Pinpoint the cell where the given text exists, returning its (x, y) midpoint coordinate. 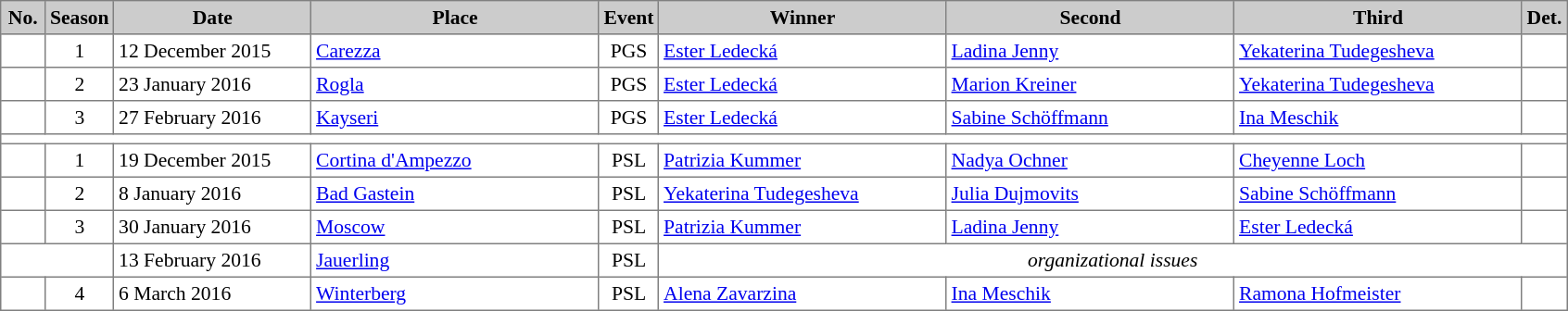
Season (80, 18)
Rogla (455, 84)
No. (23, 18)
12 December 2015 (213, 51)
Kayseri (455, 118)
Alena Zavarzina (803, 293)
Cheyenne Loch (1378, 160)
23 January 2016 (213, 84)
Place (455, 18)
Det. (1544, 18)
Date (213, 18)
organizational issues (1113, 260)
6 March 2016 (213, 293)
13 February 2016 (213, 260)
Moscow (455, 227)
Winterberg (455, 293)
Cortina d'Ampezzo (455, 160)
Ramona Hofmeister (1378, 293)
Bad Gastein (455, 193)
Marion Kreiner (1090, 84)
Event (628, 18)
Third (1378, 18)
Julia Dujmovits (1090, 193)
30 January 2016 (213, 227)
8 January 2016 (213, 193)
Nadya Ochner (1090, 160)
19 December 2015 (213, 160)
Second (1090, 18)
Jauerling (455, 260)
Winner (803, 18)
27 February 2016 (213, 118)
4 (80, 293)
Carezza (455, 51)
